Search for the cell housing the specified text and yield its (X, Y) center coordinate. 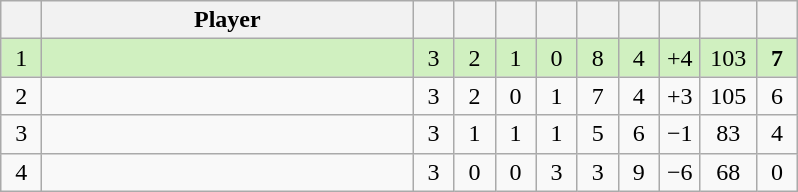
103 (728, 58)
83 (728, 134)
+4 (680, 58)
−1 (680, 134)
9 (638, 172)
Player (228, 20)
5 (598, 134)
8 (598, 58)
68 (728, 172)
−6 (680, 172)
105 (728, 96)
+3 (680, 96)
